Identify which cell holds the provided text, then report its [x, y] central coordinate. 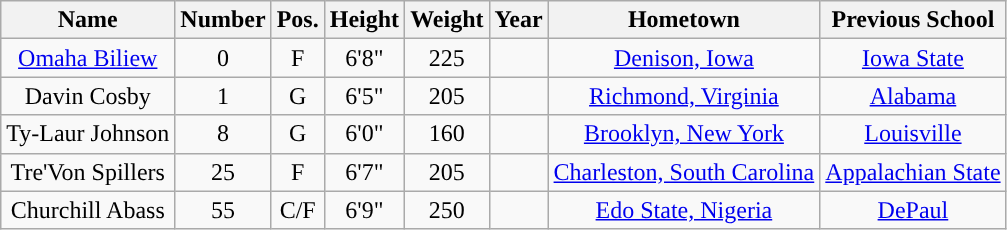
225 [447, 58]
Edo State, Nigeria [684, 210]
Tre'Von Spillers [88, 172]
Iowa State [913, 58]
Louisville [913, 134]
Height [364, 20]
Ty-Laur Johnson [88, 134]
Number [223, 20]
Previous School [913, 20]
Name [88, 20]
Charleston, South Carolina [684, 172]
8 [223, 134]
Brooklyn, New York [684, 134]
Churchill Abass [88, 210]
160 [447, 134]
Year [518, 20]
25 [223, 172]
250 [447, 210]
0 [223, 58]
Richmond, Virginia [684, 96]
DePaul [913, 210]
6'8" [364, 58]
6'0" [364, 134]
Omaha Biliew [88, 58]
6'7" [364, 172]
Denison, Iowa [684, 58]
Hometown [684, 20]
6'9" [364, 210]
55 [223, 210]
6'5" [364, 96]
1 [223, 96]
Appalachian State [913, 172]
Pos. [298, 20]
Alabama [913, 96]
Weight [447, 20]
C/F [298, 210]
Davin Cosby [88, 96]
